Provide the (X, Y) coordinate of the cell's center where the given text is located.  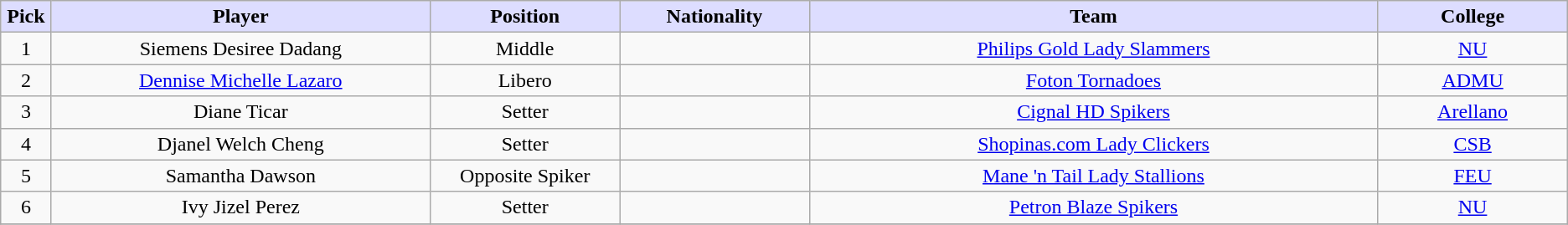
Diane Ticar (241, 112)
Arellano (1473, 112)
Siemens Desiree Dadang (241, 49)
FEU (1473, 176)
1 (26, 49)
Shopinas.com Lady Clickers (1094, 144)
Middle (525, 49)
5 (26, 176)
Djanel Welch Cheng (241, 144)
3 (26, 112)
Position (525, 17)
Ivy Jizel Perez (241, 207)
Petron Blaze Spikers (1094, 207)
4 (26, 144)
Libero (525, 80)
Player (241, 17)
Team (1094, 17)
Foton Tornadoes (1094, 80)
Samantha Dawson (241, 176)
Opposite Spiker (525, 176)
Nationality (714, 17)
Pick (26, 17)
Cignal HD Spikers (1094, 112)
6 (26, 207)
2 (26, 80)
Mane 'n Tail Lady Stallions (1094, 176)
CSB (1473, 144)
Philips Gold Lady Slammers (1094, 49)
Dennise Michelle Lazaro (241, 80)
College (1473, 17)
ADMU (1473, 80)
